From the cell containing the given text, extract its center point as (X, Y) coordinate. 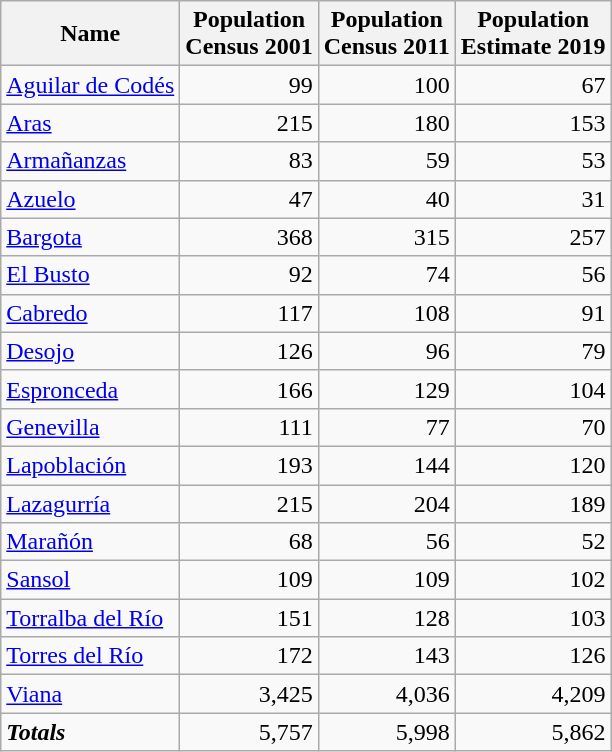
166 (249, 389)
77 (386, 427)
59 (386, 161)
74 (386, 275)
189 (533, 503)
53 (533, 161)
31 (533, 199)
96 (386, 351)
5,757 (249, 732)
153 (533, 123)
5,998 (386, 732)
128 (386, 618)
4,036 (386, 694)
67 (533, 85)
368 (249, 237)
79 (533, 351)
Marañón (90, 542)
117 (249, 313)
120 (533, 465)
Genevilla (90, 427)
Sansol (90, 580)
129 (386, 389)
315 (386, 237)
47 (249, 199)
Cabredo (90, 313)
Aguilar de Codés (90, 85)
108 (386, 313)
Torralba del Río (90, 618)
Bargota (90, 237)
83 (249, 161)
PopulationCensus 2001 (249, 34)
52 (533, 542)
PopulationCensus 2011 (386, 34)
Torres del Río (90, 656)
204 (386, 503)
3,425 (249, 694)
257 (533, 237)
193 (249, 465)
Espronceda (90, 389)
92 (249, 275)
4,209 (533, 694)
Armañanzas (90, 161)
68 (249, 542)
5,862 (533, 732)
180 (386, 123)
Name (90, 34)
70 (533, 427)
102 (533, 580)
172 (249, 656)
104 (533, 389)
Lazagurría (90, 503)
Lapoblación (90, 465)
Totals (90, 732)
100 (386, 85)
40 (386, 199)
91 (533, 313)
El Busto (90, 275)
99 (249, 85)
Desojo (90, 351)
Azuelo (90, 199)
143 (386, 656)
111 (249, 427)
144 (386, 465)
151 (249, 618)
103 (533, 618)
Viana (90, 694)
PopulationEstimate 2019 (533, 34)
Aras (90, 123)
